Search for the cell housing the specified text and yield its (x, y) center coordinate. 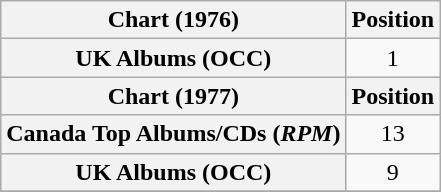
Chart (1977) (174, 96)
1 (393, 58)
13 (393, 134)
Chart (1976) (174, 20)
9 (393, 172)
Canada Top Albums/CDs (RPM) (174, 134)
